Search for the cell housing the specified text and yield its [X, Y] center coordinate. 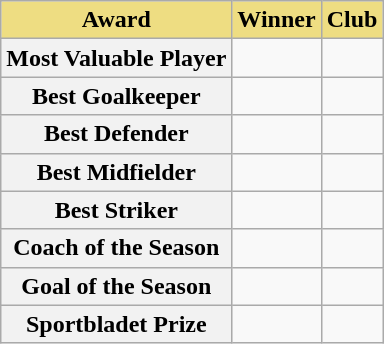
Award [116, 20]
Best Goalkeeper [116, 96]
Goal of the Season [116, 286]
Best Midfielder [116, 172]
Club [352, 20]
Best Defender [116, 134]
Best Striker [116, 210]
Sportbladet Prize [116, 324]
Most Valuable Player [116, 58]
Winner [276, 20]
Coach of the Season [116, 248]
